Return [x, y] of the center of cell containing provided text 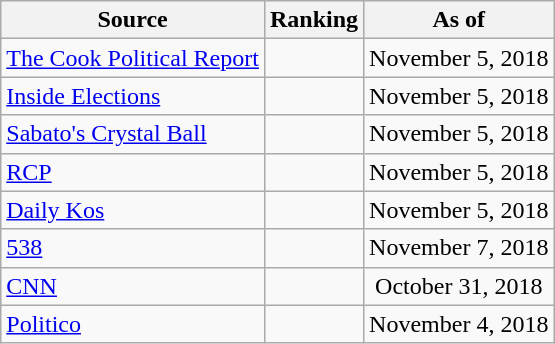
As of [459, 20]
Ranking [314, 20]
Daily Kos [133, 210]
538 [133, 248]
The Cook Political Report [133, 58]
RCP [133, 172]
Sabato's Crystal Ball [133, 134]
Inside Elections [133, 96]
Politico [133, 324]
CNN [133, 286]
October 31, 2018 [459, 286]
Source [133, 20]
November 4, 2018 [459, 324]
November 7, 2018 [459, 248]
